Find where the given text appears and provide that cell's center as (X, Y) coordinate. 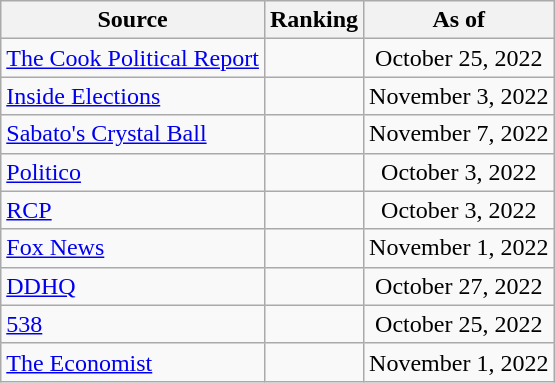
RCP (133, 210)
October 27, 2022 (459, 286)
Sabato's Crystal Ball (133, 134)
November 3, 2022 (459, 96)
Inside Elections (133, 96)
Politico (133, 172)
Fox News (133, 248)
538 (133, 324)
Source (133, 20)
DDHQ (133, 286)
November 7, 2022 (459, 134)
Ranking (314, 20)
The Economist (133, 362)
The Cook Political Report (133, 58)
As of (459, 20)
